For the text-containing cell, return its midpoint in [x, y] coordinate format. 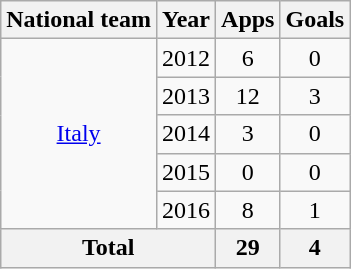
12 [248, 96]
2014 [186, 134]
Year [186, 20]
29 [248, 248]
Goals [315, 20]
2016 [186, 210]
National team [79, 20]
4 [315, 248]
2012 [186, 58]
1 [315, 210]
6 [248, 58]
8 [248, 210]
Apps [248, 20]
2015 [186, 172]
Total [108, 248]
2013 [186, 96]
Italy [79, 134]
